Scan for the cell matching the given text and deliver its (X, Y) coordinate at center. 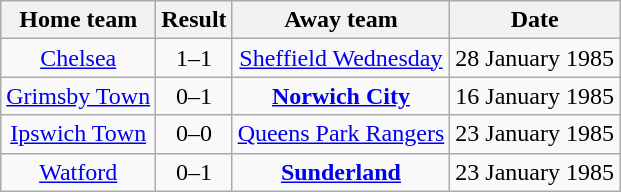
Sunderland (341, 172)
Away team (341, 20)
Ipswich Town (78, 134)
0–0 (194, 134)
Date (535, 20)
Grimsby Town (78, 96)
Chelsea (78, 58)
Sheffield Wednesday (341, 58)
16 January 1985 (535, 96)
28 January 1985 (535, 58)
Home team (78, 20)
Result (194, 20)
1–1 (194, 58)
Queens Park Rangers (341, 134)
Watford (78, 172)
Norwich City (341, 96)
